Determine the (X, Y) coordinate at the center of the cell enclosing the given text.  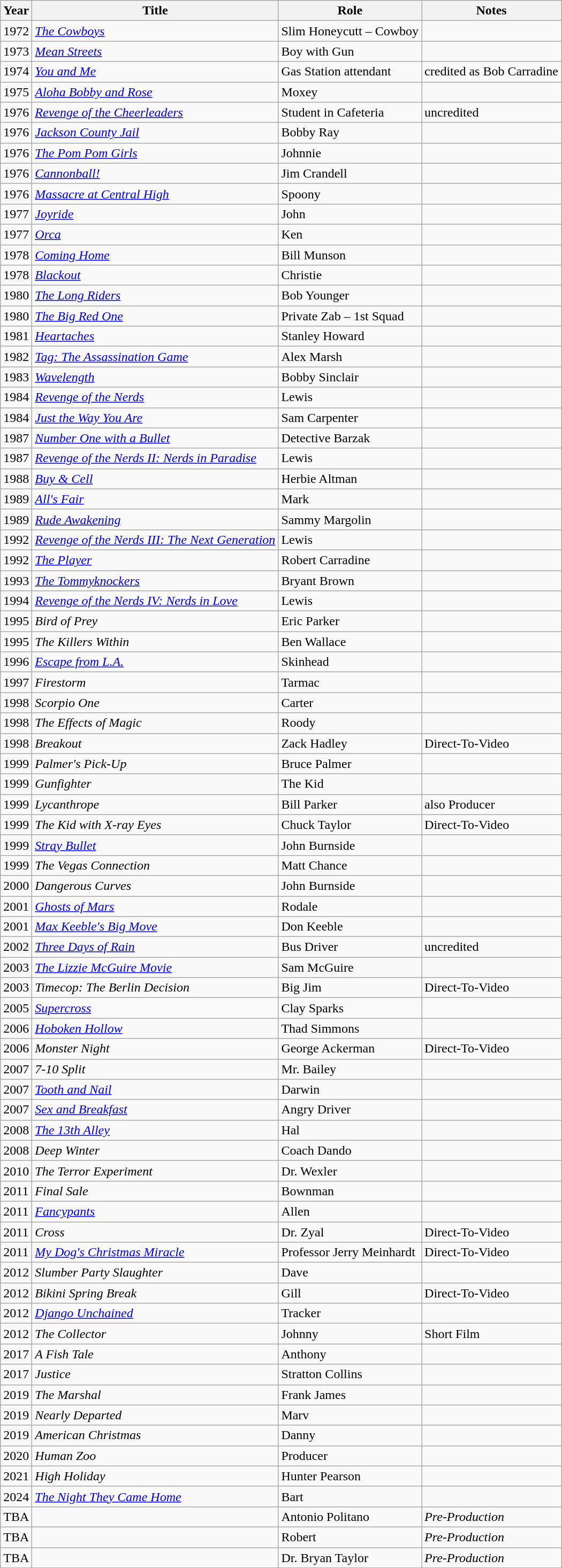
Hunter Pearson (350, 1476)
Cannonball! (155, 173)
Dangerous Curves (155, 886)
Bruce Palmer (350, 764)
The Night They Came Home (155, 1496)
1996 (16, 662)
Coach Dando (350, 1150)
2010 (16, 1171)
Moxey (350, 92)
High Holiday (155, 1476)
Joyride (155, 214)
Tarmac (350, 682)
A Fish Tale (155, 1354)
Private Zab – 1st Squad (350, 316)
Gill (350, 1293)
7-10 Split (155, 1069)
1983 (16, 377)
1982 (16, 357)
Nearly Departed (155, 1415)
Bobby Sinclair (350, 377)
2002 (16, 947)
Tag: The Assassination Game (155, 357)
The Pom Pom Girls (155, 153)
Blackout (155, 275)
Ghosts of Mars (155, 906)
Sam Carpenter (350, 418)
Bird of Prey (155, 621)
Orca (155, 234)
Rude Awakening (155, 519)
The Kid (350, 784)
Chuck Taylor (350, 825)
The Collector (155, 1334)
Roody (350, 723)
2024 (16, 1496)
Skinhead (350, 662)
2021 (16, 1476)
Professor Jerry Meinhardt (350, 1252)
Tooth and Nail (155, 1089)
The Tommyknockers (155, 580)
Year (16, 11)
Human Zoo (155, 1456)
The Player (155, 560)
1988 (16, 479)
credited as Bob Carradine (491, 72)
Tracker (350, 1313)
also Producer (491, 804)
Notes (491, 11)
George Ackerman (350, 1049)
Bryant Brown (350, 580)
Producer (350, 1456)
1981 (16, 336)
Stratton Collins (350, 1374)
Just the Way You Are (155, 418)
Mean Streets (155, 51)
Marv (350, 1415)
Mark (350, 499)
Revenge of the Nerds II: Nerds in Paradise (155, 458)
Danny (350, 1435)
My Dog's Christmas Miracle (155, 1252)
Jackson County Jail (155, 133)
1972 (16, 31)
Alex Marsh (350, 357)
Thad Simmons (350, 1028)
2020 (16, 1456)
You and Me (155, 72)
Revenge of the Nerds III: The Next Generation (155, 540)
Dr. Wexler (350, 1171)
Scorpio One (155, 703)
Eric Parker (350, 621)
John (350, 214)
1973 (16, 51)
Ben Wallace (350, 642)
The 13th Alley (155, 1130)
The Effects of Magic (155, 723)
Robert (350, 1537)
Slumber Party Slaughter (155, 1273)
Heartaches (155, 336)
Wavelength (155, 377)
Supercross (155, 1008)
The Killers Within (155, 642)
Escape from L.A. (155, 662)
Bill Parker (350, 804)
Robert Carradine (350, 560)
The Big Red One (155, 316)
Firestorm (155, 682)
Carter (350, 703)
Three Days of Rain (155, 947)
Max Keeble's Big Move (155, 927)
Coming Home (155, 255)
Boy with Gun (350, 51)
1993 (16, 580)
Bus Driver (350, 947)
Monster Night (155, 1049)
The Vegas Connection (155, 865)
Ken (350, 234)
Revenge of the Nerds IV: Nerds in Love (155, 601)
Jim Crandell (350, 173)
Lycanthrope (155, 804)
Slim Honeycutt – Cowboy (350, 31)
Angry Driver (350, 1110)
Matt Chance (350, 865)
Johnnie (350, 153)
Bikini Spring Break (155, 1293)
Deep Winter (155, 1150)
Sam McGuire (350, 967)
Revenge of the Cheerleaders (155, 112)
Darwin (350, 1089)
Bill Munson (350, 255)
Clay Sparks (350, 1008)
Fancypants (155, 1211)
Johnny (350, 1334)
Herbie Altman (350, 479)
Massacre at Central High (155, 194)
Stray Bullet (155, 845)
The Lizzie McGuire Movie (155, 967)
Don Keeble (350, 927)
Number One with a Bullet (155, 438)
The Kid with X-ray Eyes (155, 825)
Mr. Bailey (350, 1069)
Dr. Zyal (350, 1232)
Antonio Politano (350, 1517)
Bownman (350, 1191)
Breakout (155, 743)
Dr. Bryan Taylor (350, 1558)
The Terror Experiment (155, 1171)
2000 (16, 886)
Christie (350, 275)
Palmer's Pick-Up (155, 764)
Timecop: The Berlin Decision (155, 988)
Aloha Bobby and Rose (155, 92)
Sex and Breakfast (155, 1110)
American Christmas (155, 1435)
Bobby Ray (350, 133)
Allen (350, 1211)
The Long Riders (155, 296)
1994 (16, 601)
Gunfighter (155, 784)
Anthony (350, 1354)
Big Jim (350, 988)
Buy & Cell (155, 479)
Frank James (350, 1395)
Stanley Howard (350, 336)
Dave (350, 1273)
Revenge of the Nerds (155, 397)
2005 (16, 1008)
Hoboken Hollow (155, 1028)
Hal (350, 1130)
Spoony (350, 194)
Title (155, 11)
Django Unchained (155, 1313)
Bart (350, 1496)
Rodale (350, 906)
1975 (16, 92)
Final Sale (155, 1191)
All's Fair (155, 499)
The Cowboys (155, 31)
Cross (155, 1232)
Gas Station attendant (350, 72)
Sammy Margolin (350, 519)
The Marshal (155, 1395)
Detective Barzak (350, 438)
Zack Hadley (350, 743)
Bob Younger (350, 296)
Justice (155, 1374)
Role (350, 11)
Student in Cafeteria (350, 112)
1997 (16, 682)
Short Film (491, 1334)
1974 (16, 72)
